Find where the given text appears and provide that cell's center as [X, Y] coordinate. 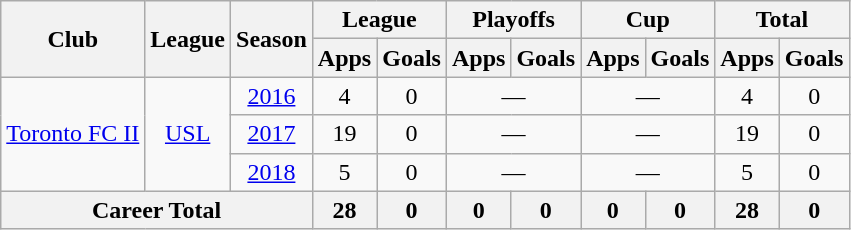
Career Total [157, 210]
Season [272, 39]
Toronto FC II [73, 134]
Total [782, 20]
2018 [272, 172]
Playoffs [513, 20]
2017 [272, 134]
2016 [272, 96]
USL [188, 134]
Cup [648, 20]
Club [73, 39]
